Detect which cell encompasses the target text, then output its [X, Y] center coordinate. 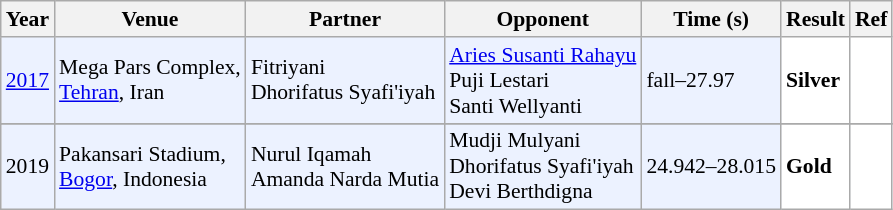
Mudji Mulyani Dhorifatus Syafi'iyah Devi Berthdigna [542, 166]
Mega Pars Complex, Tehran, Iran [150, 80]
Venue [150, 19]
2017 [28, 80]
Nurul Iqamah Amanda Narda Mutia [345, 166]
Ref [871, 19]
fall–27.97 [711, 80]
Result [816, 19]
Time (s) [711, 19]
2019 [28, 166]
Aries Susanti Rahayu Puji Lestari Santi Wellyanti [542, 80]
Opponent [542, 19]
Gold [816, 166]
Partner [345, 19]
Year [28, 19]
Silver [816, 80]
Pakansari Stadium, Bogor, Indonesia [150, 166]
Fitriyani Dhorifatus Syafi'iyah [345, 80]
24.942–28.015 [711, 166]
